For the text-containing cell, return its midpoint in (X, Y) coordinate format. 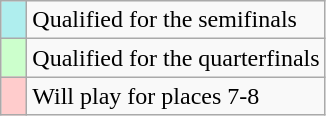
Qualified for the quarterfinals (176, 58)
Qualified for the semifinals (176, 20)
Will play for places 7-8 (176, 96)
